Provide the [x, y] coordinate of the cell's center where the given text is located.  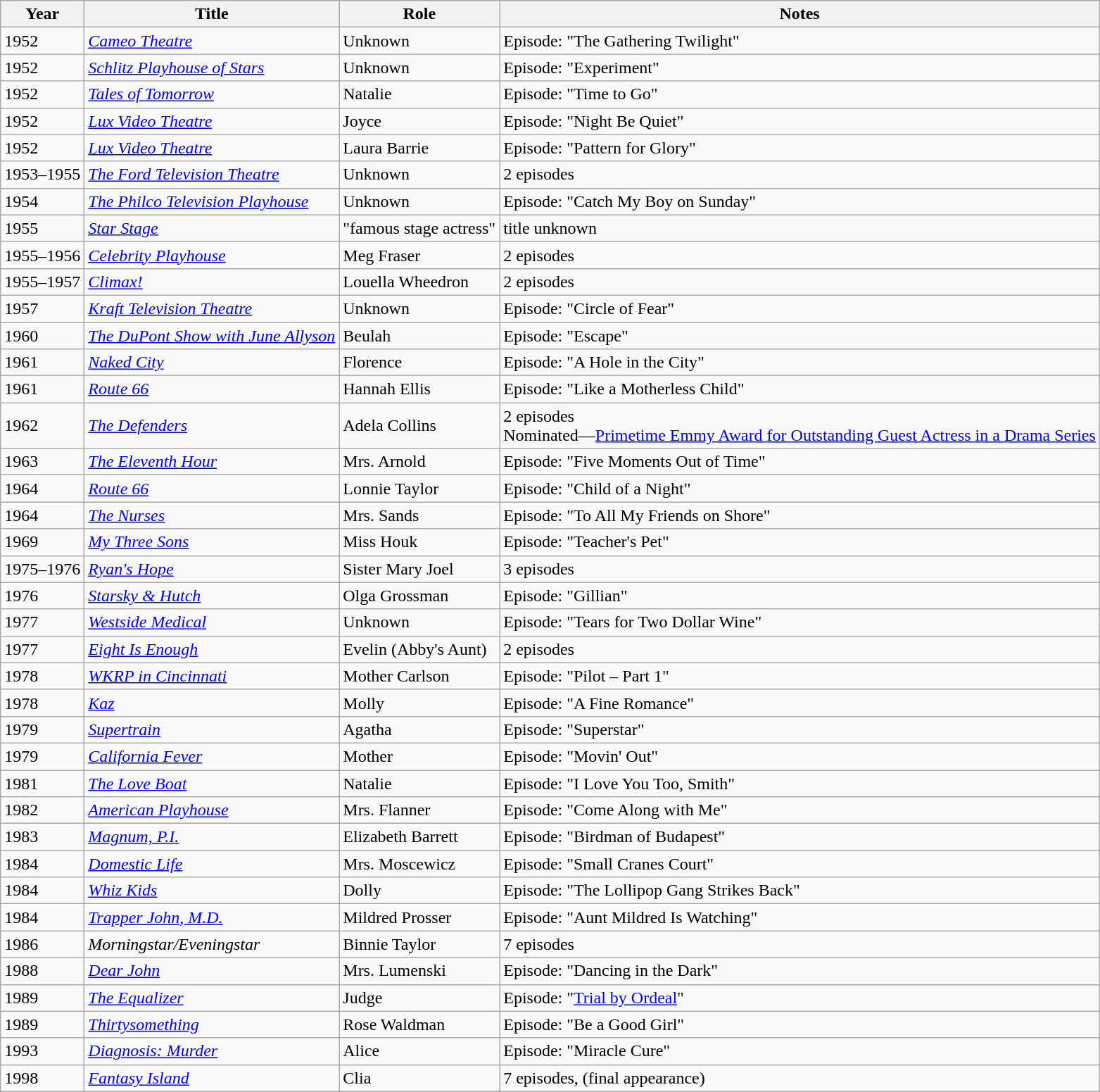
Hannah Ellis [419, 389]
Magnum, P.I. [212, 837]
Domestic Life [212, 864]
1955–1956 [42, 255]
Mother Carlson [419, 676]
Episode: "Small Cranes Court" [799, 864]
Mildred Prosser [419, 917]
1955 [42, 228]
California Fever [212, 756]
1988 [42, 971]
3 episodes [799, 569]
Role [419, 14]
7 episodes [799, 944]
Episode: "Superstar" [799, 729]
Episode: "Tears for Two Dollar Wine" [799, 622]
Episode: "Be a Good Girl" [799, 1024]
1953–1955 [42, 175]
1955–1957 [42, 282]
Tales of Tomorrow [212, 94]
Meg Fraser [419, 255]
Episode: "The Lollipop Gang Strikes Back" [799, 891]
The Ford Television Theatre [212, 175]
"famous stage actress" [419, 228]
Episode: "The Gathering Twilight" [799, 41]
Thirtysomething [212, 1024]
1957 [42, 308]
Episode: "A Hole in the City" [799, 363]
Agatha [419, 729]
The Equalizer [212, 998]
Eight Is Enough [212, 649]
Mrs. Lumenski [419, 971]
Cameo Theatre [212, 41]
1963 [42, 462]
Episode: "Trial by Ordeal" [799, 998]
Supertrain [212, 729]
American Playhouse [212, 810]
Year [42, 14]
Episode: "Catch My Boy on Sunday" [799, 201]
Molly [419, 703]
Climax! [212, 282]
Episode: "Child of a Night" [799, 489]
Florence [419, 363]
Alice [419, 1051]
Lonnie Taylor [419, 489]
1983 [42, 837]
Mrs. Arnold [419, 462]
Schlitz Playhouse of Stars [212, 68]
Episode: "Movin' Out" [799, 756]
Naked City [212, 363]
Fantasy Island [212, 1078]
Mrs. Moscewicz [419, 864]
7 episodes, (final appearance) [799, 1078]
Dolly [419, 891]
Title [212, 14]
Morningstar/Eveningstar [212, 944]
Episode: "Birdman of Budapest" [799, 837]
title unknown [799, 228]
Sister Mary Joel [419, 569]
Westside Medical [212, 622]
Joyce [419, 121]
Binnie Taylor [419, 944]
The Philco Television Playhouse [212, 201]
1954 [42, 201]
The Nurses [212, 515]
Kaz [212, 703]
The DuPont Show with June Allyson [212, 336]
Notes [799, 14]
1981 [42, 784]
Laura Barrie [419, 148]
Episode: "Time to Go" [799, 94]
Episode: "Gillian" [799, 596]
1976 [42, 596]
Trapper John, M.D. [212, 917]
Episode: "To All My Friends on Shore" [799, 515]
Judge [419, 998]
2 episodesNominated—Primetime Emmy Award for Outstanding Guest Actress in a Drama Series [799, 425]
Dear John [212, 971]
Ryan's Hope [212, 569]
Episode: "Come Along with Me" [799, 810]
Episode: "A Fine Romance" [799, 703]
Episode: "Teacher's Pet" [799, 542]
Mother [419, 756]
1998 [42, 1078]
Episode: "Experiment" [799, 68]
The Defenders [212, 425]
Diagnosis: Murder [212, 1051]
Whiz Kids [212, 891]
Clia [419, 1078]
Celebrity Playhouse [212, 255]
Episode: "Pilot – Part 1" [799, 676]
Starsky & Hutch [212, 596]
Beulah [419, 336]
1969 [42, 542]
1993 [42, 1051]
Episode: "Night Be Quiet" [799, 121]
Episode: "I Love You Too, Smith" [799, 784]
Episode: "Like a Motherless Child" [799, 389]
1986 [42, 944]
Rose Waldman [419, 1024]
Olga Grossman [419, 596]
Episode: "Circle of Fear" [799, 308]
1960 [42, 336]
Mrs. Sands [419, 515]
Episode: "Aunt Mildred Is Watching" [799, 917]
The Love Boat [212, 784]
Mrs. Flanner [419, 810]
Episode: "Five Moments Out of Time" [799, 462]
Episode: "Escape" [799, 336]
Miss Houk [419, 542]
The Eleventh Hour [212, 462]
Episode: "Dancing in the Dark" [799, 971]
1982 [42, 810]
1962 [42, 425]
Elizabeth Barrett [419, 837]
WKRP in Cincinnati [212, 676]
Louella Wheedron [419, 282]
Evelin (Abby's Aunt) [419, 649]
My Three Sons [212, 542]
Episode: "Miracle Cure" [799, 1051]
1975–1976 [42, 569]
Adela Collins [419, 425]
Kraft Television Theatre [212, 308]
Star Stage [212, 228]
Episode: "Pattern for Glory" [799, 148]
